Provide the [X, Y] coordinate of the cell's center where the given text is located.  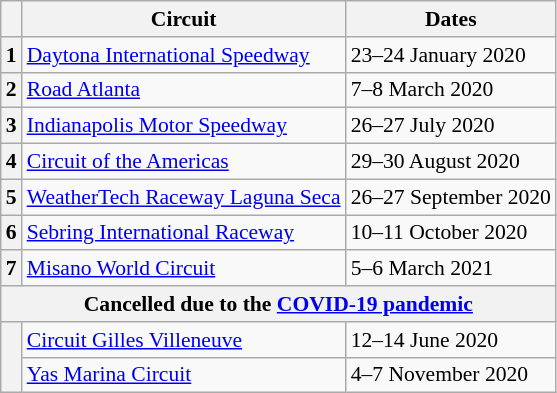
Sebring International Raceway [184, 233]
3 [12, 126]
1 [12, 55]
26–27 September 2020 [451, 197]
2 [12, 90]
12–14 June 2020 [451, 340]
4 [12, 162]
Indianapolis Motor Speedway [184, 126]
29–30 August 2020 [451, 162]
Circuit of the Americas [184, 162]
10–11 October 2020 [451, 233]
Dates [451, 19]
Yas Marina Circuit [184, 375]
Misano World Circuit [184, 269]
5–6 March 2021 [451, 269]
4–7 November 2020 [451, 375]
Road Atlanta [184, 90]
23–24 January 2020 [451, 55]
6 [12, 233]
Daytona International Speedway [184, 55]
7 [12, 269]
Cancelled due to the COVID-19 pandemic [278, 304]
WeatherTech Raceway Laguna Seca [184, 197]
5 [12, 197]
Circuit [184, 19]
Circuit Gilles Villeneuve [184, 340]
26–27 July 2020 [451, 126]
7–8 March 2020 [451, 90]
